Return (x, y) of the center of cell containing provided text 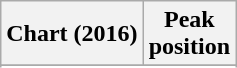
Peakposition (189, 34)
Chart (2016) (72, 34)
